Capture the cell that displays the provided text and extract its [x, y] central coordinate. 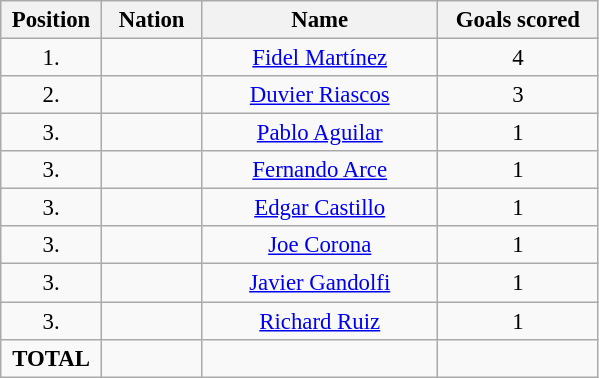
Name [320, 20]
Richard Ruiz [320, 321]
Pablo Aguilar [320, 133]
Fernando Arce [320, 170]
4 [518, 58]
Position [52, 20]
3 [518, 95]
Edgar Castillo [320, 208]
1. [52, 58]
2. [52, 95]
Duvier Riascos [320, 95]
Goals scored [518, 20]
Javier Gandolfi [320, 283]
Fidel Martínez [320, 58]
TOTAL [52, 358]
Nation [152, 20]
Joe Corona [320, 245]
